Find where the given text appears and provide that cell's center as [X, Y] coordinate. 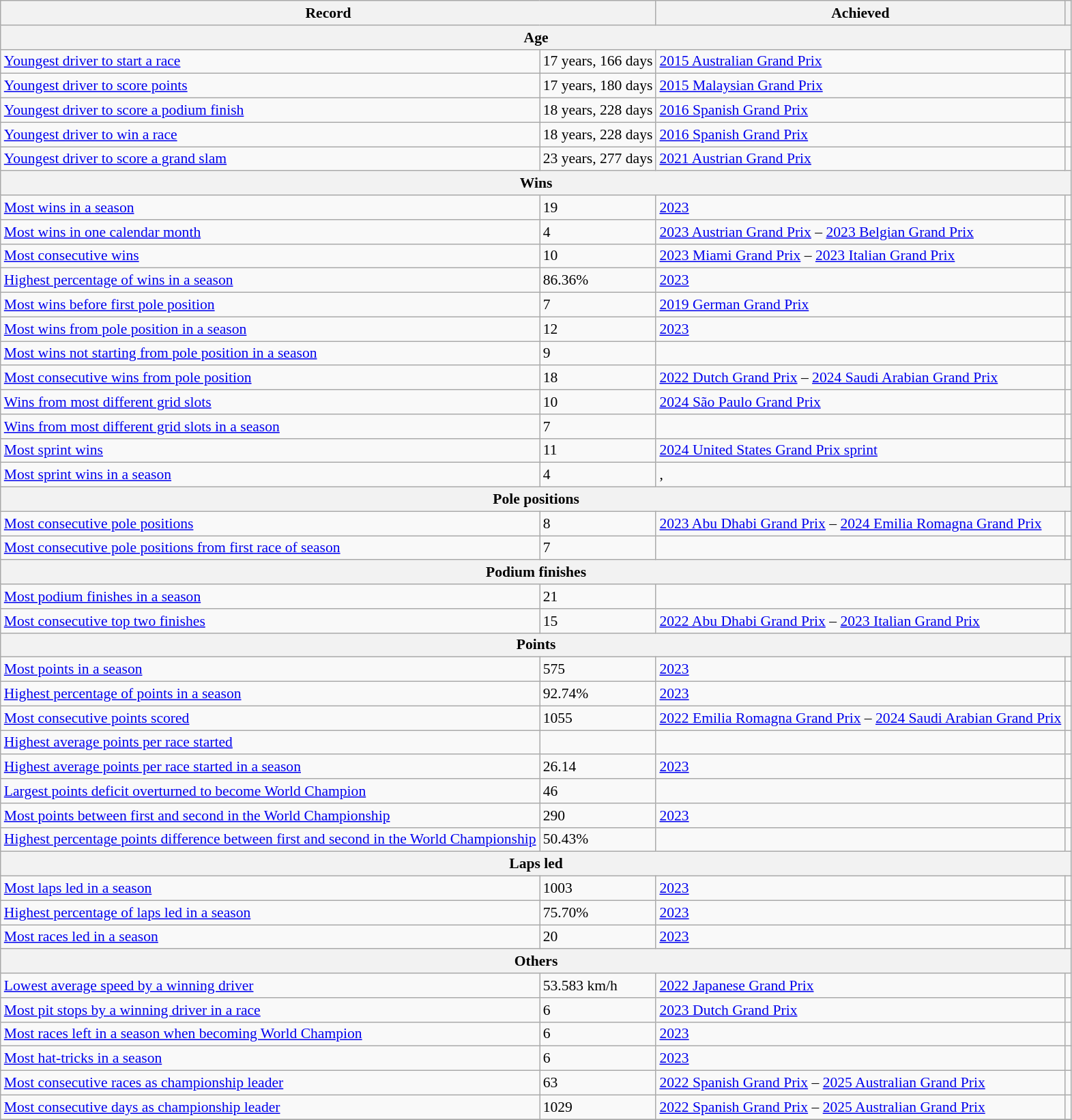
21 [598, 597]
290 [598, 816]
Youngest driver to score points [270, 86]
Most consecutive wins [270, 256]
Most consecutive days as championship leader [270, 1107]
2022 Emilia Romagna Grand Prix – 2024 Saudi Arabian Grand Prix [860, 718]
2022 Japanese Grand Prix [860, 986]
Most laps led in a season [270, 889]
Most wins before first pole position [270, 305]
15 [598, 621]
Most wins from pole position in a season [270, 329]
Wins from most different grid slots [270, 402]
Others [536, 962]
2023 Austrian Grand Prix – 2023 Belgian Grand Prix [860, 232]
18 [598, 378]
Most hat-tricks in a season [270, 1059]
2015 Australian Grand Prix [860, 61]
63 [598, 1083]
2019 German Grand Prix [860, 305]
Most races led in a season [270, 937]
Wins from most different grid slots in a season [270, 427]
20 [598, 937]
Youngest driver to score a podium finish [270, 111]
Highest percentage of points in a season [270, 694]
2015 Malaysian Grand Prix [860, 86]
2023 Abu Dhabi Grand Prix – 2024 Emilia Romagna Grand Prix [860, 523]
Most races left in a season when becoming World Champion [270, 1034]
1055 [598, 718]
92.74% [598, 694]
Youngest driver to score a grand slam [270, 159]
Most pit stops by a winning driver in a race [270, 1010]
Most points in a season [270, 670]
2024 São Paulo Grand Prix [860, 402]
2024 United States Grand Prix sprint [860, 450]
8 [598, 523]
Podium finishes [536, 573]
Youngest driver to win a race [270, 134]
Highest percentage points difference between first and second in the World Championship [270, 839]
9 [598, 354]
Most wins not starting from pole position in a season [270, 354]
Most wins in one calendar month [270, 232]
Most sprint wins in a season [270, 475]
Lowest average speed by a winning driver [270, 986]
26.14 [598, 767]
Largest points deficit overturned to become World Champion [270, 791]
Achieved [860, 13]
2021 Austrian Grand Prix [860, 159]
Most consecutive points scored [270, 718]
Highest percentage of wins in a season [270, 281]
86.36% [598, 281]
50.43% [598, 839]
Youngest driver to start a race [270, 61]
75.70% [598, 913]
17 years, 166 days [598, 61]
Most points between first and second in the World Championship [270, 816]
Most consecutive races as championship leader [270, 1083]
Highest average points per race started in a season [270, 767]
Highest average points per race started [270, 743]
Record [329, 13]
Most consecutive wins from pole position [270, 378]
2023 Miami Grand Prix – 2023 Italian Grand Prix [860, 256]
2022 Dutch Grand Prix – 2024 Saudi Arabian Grand Prix [860, 378]
2023 Dutch Grand Prix [860, 1010]
19 [598, 207]
Points [536, 645]
Laps led [536, 864]
575 [598, 670]
Highest percentage of laps led in a season [270, 913]
11 [598, 450]
, [860, 475]
17 years, 180 days [598, 86]
Most consecutive pole positions from first race of season [270, 548]
Most podium finishes in a season [270, 597]
Most sprint wins [270, 450]
Age [536, 38]
Wins [536, 184]
46 [598, 791]
53.583 km/h [598, 986]
Most wins in a season [270, 207]
2022 Abu Dhabi Grand Prix – 2023 Italian Grand Prix [860, 621]
1029 [598, 1107]
Most consecutive pole positions [270, 523]
Pole positions [536, 500]
23 years, 277 days [598, 159]
1003 [598, 889]
Most consecutive top two finishes [270, 621]
12 [598, 329]
